Determine the (X, Y) coordinate at the center of the cell enclosing the given text.  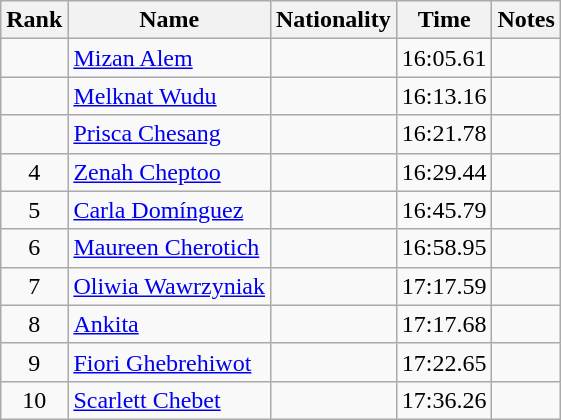
7 (34, 286)
17:17.68 (444, 324)
Carla Domínguez (170, 210)
Nationality (333, 20)
16:45.79 (444, 210)
Fiori Ghebrehiwot (170, 362)
Scarlett Chebet (170, 400)
5 (34, 210)
9 (34, 362)
Maureen Cherotich (170, 248)
16:21.78 (444, 134)
16:13.16 (444, 96)
Mizan Alem (170, 58)
4 (34, 172)
Notes (526, 20)
Oliwia Wawrzyniak (170, 286)
16:05.61 (444, 58)
Time (444, 20)
Ankita (170, 324)
17:22.65 (444, 362)
16:29.44 (444, 172)
Prisca Chesang (170, 134)
Rank (34, 20)
8 (34, 324)
17:17.59 (444, 286)
16:58.95 (444, 248)
10 (34, 400)
Zenah Cheptoo (170, 172)
17:36.26 (444, 400)
Melknat Wudu (170, 96)
6 (34, 248)
Name (170, 20)
